Output the [x, y] coordinate of the center of the cell containing the given text.  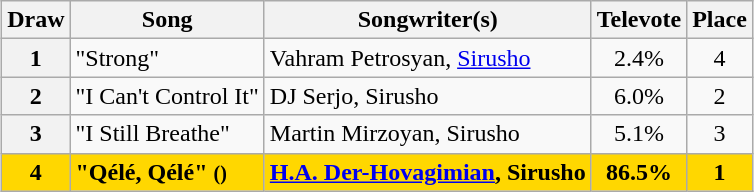
H.A. Der-Hovagimian, Sirusho [428, 172]
Draw [36, 20]
86.5% [638, 172]
Martin Mirzoyan, Sirusho [428, 134]
Televote [638, 20]
Songwriter(s) [428, 20]
Song [167, 20]
2.4% [638, 58]
Place [720, 20]
Vahram Petrosyan, Sirusho [428, 58]
"Qélé, Qélé" () [167, 172]
6.0% [638, 96]
"I Still Breathe" [167, 134]
"I Can't Control It" [167, 96]
DJ Serjo, Sirusho [428, 96]
"Strong" [167, 58]
5.1% [638, 134]
